Capture the cell that displays the provided text and extract its [X, Y] central coordinate. 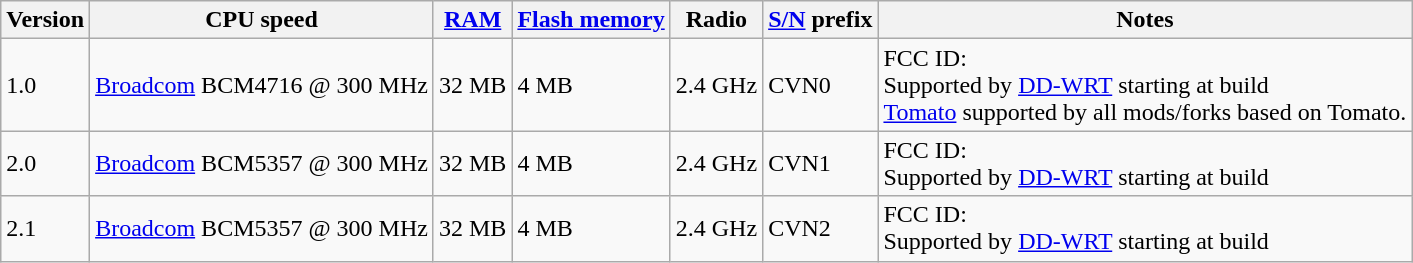
RAM [472, 20]
Version [46, 20]
2.0 [46, 164]
CVN2 [820, 228]
S/N prefix [820, 20]
1.0 [46, 85]
CVN1 [820, 164]
2.1 [46, 228]
Flash memory [591, 20]
CVN0 [820, 85]
FCC ID: Supported by DD-WRT starting at build Tomato supported by all mods/forks based on Tomato. [1145, 85]
Broadcom BCM4716 @ 300 MHz [262, 85]
Radio [716, 20]
Notes [1145, 20]
CPU speed [262, 20]
